Find where the given text appears and provide that cell's center as (x, y) coordinate. 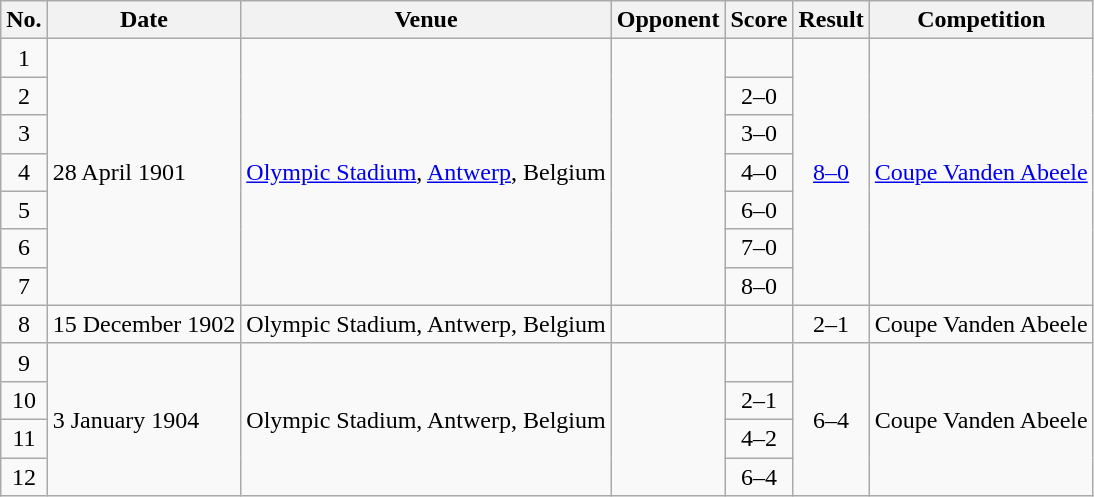
2 (24, 96)
Score (759, 20)
12 (24, 477)
5 (24, 210)
No. (24, 20)
Competition (981, 20)
3 (24, 134)
7–0 (759, 248)
28 April 1901 (144, 172)
3–0 (759, 134)
6 (24, 248)
15 December 1902 (144, 324)
Venue (426, 20)
6–0 (759, 210)
4 (24, 172)
2–0 (759, 96)
4–2 (759, 438)
Result (831, 20)
11 (24, 438)
Opponent (668, 20)
1 (24, 58)
8 (24, 324)
10 (24, 400)
9 (24, 362)
7 (24, 286)
Date (144, 20)
3 January 1904 (144, 419)
4–0 (759, 172)
